Return (x, y) of the center of cell containing provided text 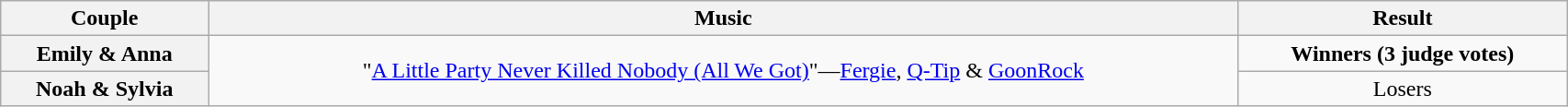
Noah & Sylvia (105, 89)
Winners (3 judge votes) (1403, 53)
Emily & Anna (105, 53)
Couple (105, 18)
Music (724, 18)
Result (1403, 18)
Losers (1403, 89)
"A Little Party Never Killed Nobody (All We Got)"—Fergie, Q-Tip & GoonRock (724, 71)
